Locate the cell with the specified text and output its [x, y] center coordinate. 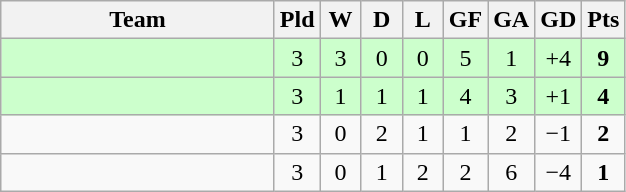
Pts [604, 20]
GD [558, 20]
+4 [558, 58]
D [382, 20]
Pld [297, 20]
W [340, 20]
6 [512, 172]
Team [138, 20]
+1 [558, 96]
L [422, 20]
9 [604, 58]
5 [465, 58]
GA [512, 20]
GF [465, 20]
−4 [558, 172]
−1 [558, 134]
